Pinpoint the cell where the given text exists, returning its [X, Y] midpoint coordinate. 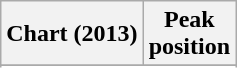
Chart (2013) [72, 34]
Peak position [189, 34]
